Determine the [X, Y] coordinate at the center of the cell enclosing the given text.  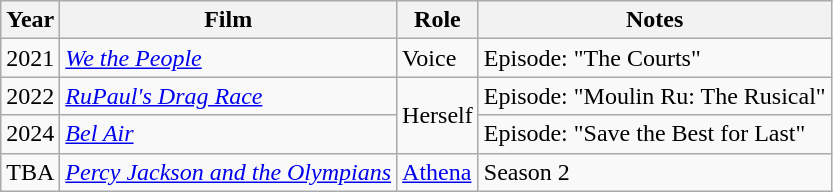
Episode: "The Courts" [654, 58]
2024 [30, 134]
Herself [438, 115]
RuPaul's Drag Race [228, 96]
2021 [30, 58]
Bel Air [228, 134]
Episode: "Moulin Ru: The Rusical" [654, 96]
Role [438, 20]
Year [30, 20]
Episode: "Save the Best for Last" [654, 134]
TBA [30, 172]
We the People [228, 58]
Percy Jackson and the Olympians [228, 172]
Notes [654, 20]
2022 [30, 96]
Athena [438, 172]
Film [228, 20]
Voice [438, 58]
Season 2 [654, 172]
